Capture the cell that displays the provided text and extract its (x, y) central coordinate. 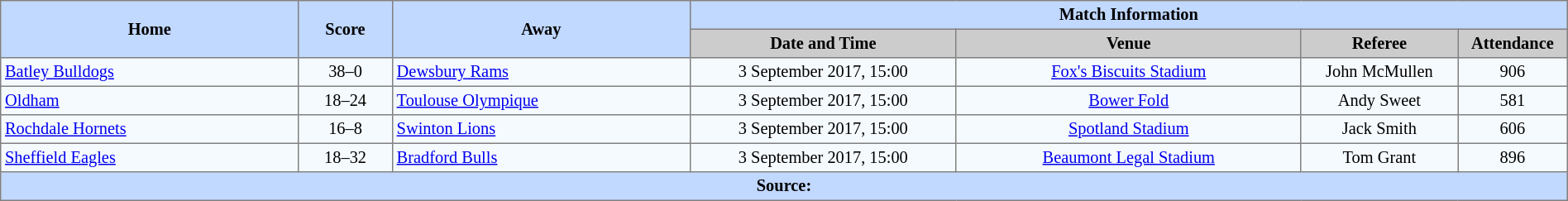
896 (1513, 157)
18–32 (346, 157)
Tom Grant (1379, 157)
Swinton Lions (541, 129)
Date and Time (823, 43)
906 (1513, 72)
Jack Smith (1379, 129)
606 (1513, 129)
581 (1513, 100)
Bradford Bulls (541, 157)
Toulouse Olympique (541, 100)
John McMullen (1379, 72)
Bower Fold (1128, 100)
Home (150, 30)
38–0 (346, 72)
Batley Bulldogs (150, 72)
Andy Sweet (1379, 100)
Dewsbury Rams (541, 72)
Rochdale Hornets (150, 129)
Source: (784, 186)
18–24 (346, 100)
Attendance (1513, 43)
Spotland Stadium (1128, 129)
Oldham (150, 100)
Score (346, 30)
Sheffield Eagles (150, 157)
Beaumont Legal Stadium (1128, 157)
Fox's Biscuits Stadium (1128, 72)
Away (541, 30)
16–8 (346, 129)
Match Information (1128, 15)
Referee (1379, 43)
Venue (1128, 43)
